Return the [x, y] coordinate for the center point of the cell that contains the specified text.  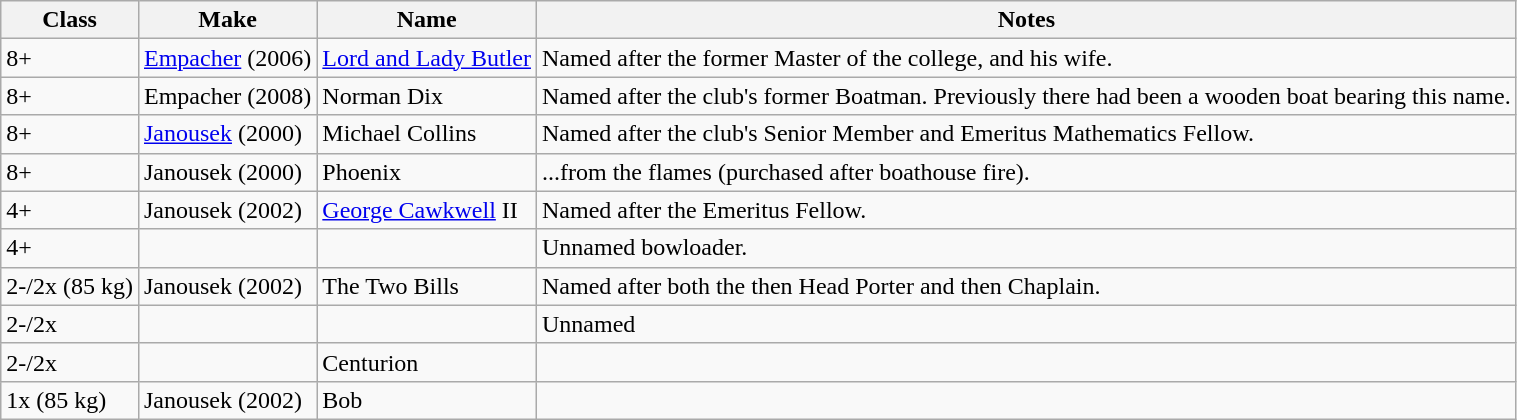
1x (85 kg) [70, 400]
Named after the club's Senior Member and Emeritus Mathematics Fellow. [1026, 134]
Make [227, 20]
Norman Dix [427, 96]
Named after both the then Head Porter and then Chaplain. [1026, 286]
George Cawkwell II [427, 210]
Lord and Lady Butler [427, 58]
...from the flames (purchased after boathouse fire). [1026, 172]
Named after the former Master of the college, and his wife. [1026, 58]
Phoenix [427, 172]
Named after the club's former Boatman. Previously there had been a wooden boat bearing this name. [1026, 96]
Bob [427, 400]
Unnamed [1026, 324]
Unnamed bowloader. [1026, 248]
Centurion [427, 362]
2-/2x (85 kg) [70, 286]
Empacher (2008) [227, 96]
Empacher (2006) [227, 58]
Name [427, 20]
Notes [1026, 20]
The Two Bills [427, 286]
Michael Collins [427, 134]
Named after the Emeritus Fellow. [1026, 210]
Class [70, 20]
